Return the (X, Y) coordinate for the center point of the cell that contains the specified text.  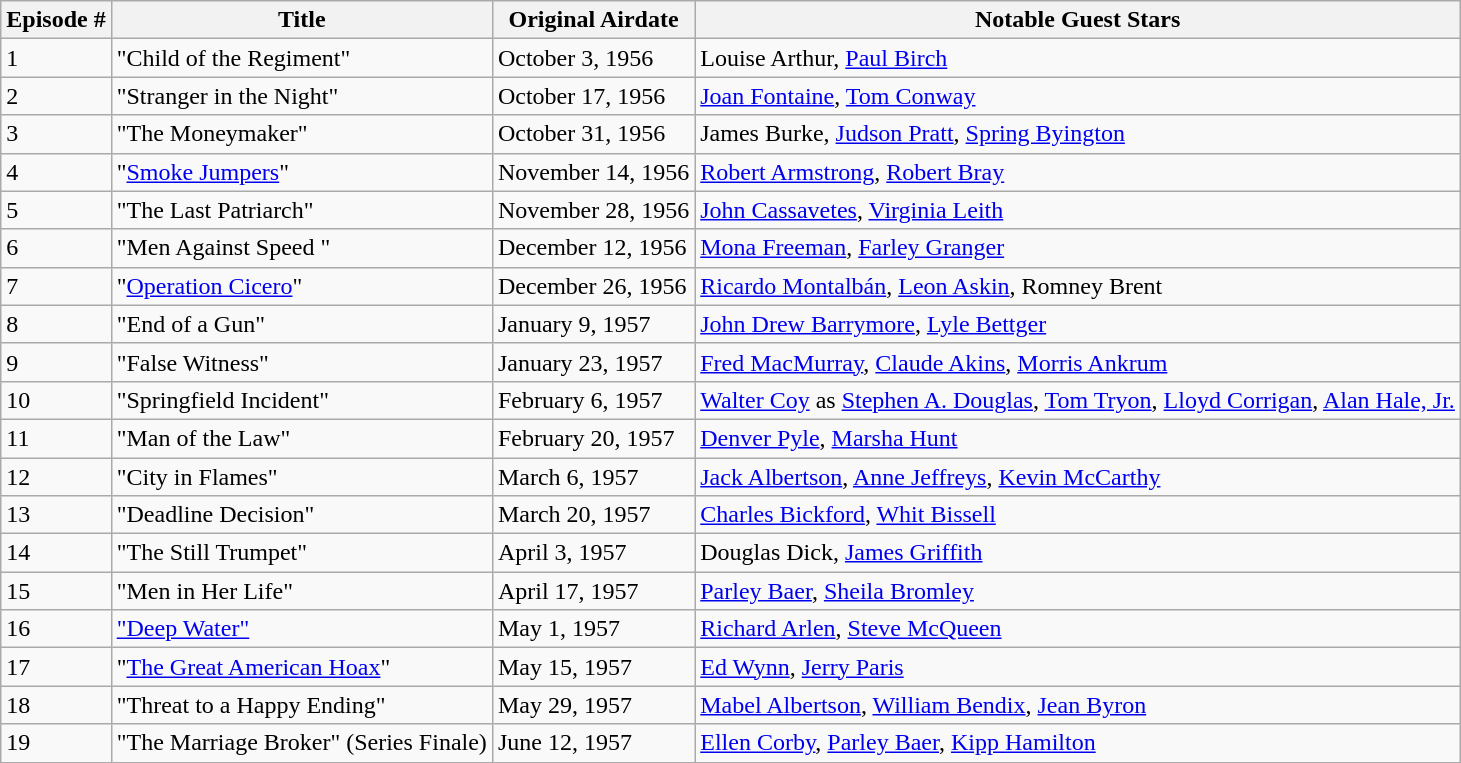
May 29, 1957 (593, 705)
3 (56, 134)
"City in Flames" (302, 477)
7 (56, 286)
October 31, 1956 (593, 134)
19 (56, 743)
"The Moneymaker" (302, 134)
"Springfield Incident" (302, 400)
John Cassavetes, Virginia Leith (1078, 210)
"Men in Her Life" (302, 591)
April 3, 1957 (593, 553)
"Men Against Speed " (302, 248)
June 12, 1957 (593, 743)
9 (56, 362)
"Deadline Decision" (302, 515)
"False Witness" (302, 362)
15 (56, 591)
"The Last Patriarch" (302, 210)
"The Marriage Broker" (Series Finale) (302, 743)
Denver Pyle, Marsha Hunt (1078, 438)
"Operation Cicero" (302, 286)
"Child of the Regiment" (302, 58)
November 28, 1956 (593, 210)
Episode # (56, 20)
"Smoke Jumpers" (302, 172)
Title (302, 20)
Fred MacMurray, Claude Akins, Morris Ankrum (1078, 362)
"Stranger in the Night" (302, 96)
6 (56, 248)
10 (56, 400)
December 26, 1956 (593, 286)
"The Great American Hoax" (302, 667)
Walter Coy as Stephen A. Douglas, Tom Tryon, Lloyd Corrigan, Alan Hale, Jr. (1078, 400)
13 (56, 515)
December 12, 1956 (593, 248)
Charles Bickford, Whit Bissell (1078, 515)
11 (56, 438)
February 20, 1957 (593, 438)
Douglas Dick, James Griffith (1078, 553)
1 (56, 58)
John Drew Barrymore, Lyle Bettger (1078, 324)
Original Airdate (593, 20)
October 3, 1956 (593, 58)
"The Still Trumpet" (302, 553)
Ricardo Montalbán, Leon Askin, Romney Brent (1078, 286)
January 23, 1957 (593, 362)
16 (56, 629)
"End of a Gun" (302, 324)
Jack Albertson, Anne Jeffreys, Kevin McCarthy (1078, 477)
November 14, 1956 (593, 172)
January 9, 1957 (593, 324)
Mona Freeman, Farley Granger (1078, 248)
Mabel Albertson, William Bendix, Jean Byron (1078, 705)
October 17, 1956 (593, 96)
Notable Guest Stars (1078, 20)
4 (56, 172)
"Man of the Law" (302, 438)
12 (56, 477)
2 (56, 96)
February 6, 1957 (593, 400)
Parley Baer, Sheila Bromley (1078, 591)
March 6, 1957 (593, 477)
8 (56, 324)
5 (56, 210)
Richard Arlen, Steve McQueen (1078, 629)
May 1, 1957 (593, 629)
James Burke, Judson Pratt, Spring Byington (1078, 134)
Ellen Corby, Parley Baer, Kipp Hamilton (1078, 743)
Ed Wynn, Jerry Paris (1078, 667)
Robert Armstrong, Robert Bray (1078, 172)
14 (56, 553)
April 17, 1957 (593, 591)
March 20, 1957 (593, 515)
Louise Arthur, Paul Birch (1078, 58)
Joan Fontaine, Tom Conway (1078, 96)
18 (56, 705)
"Threat to a Happy Ending" (302, 705)
17 (56, 667)
May 15, 1957 (593, 667)
"Deep Water" (302, 629)
